Detect which cell encompasses the target text, then output its (x, y) center coordinate. 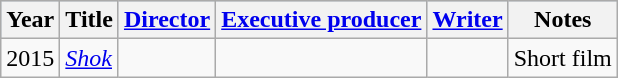
2015 (30, 58)
Short film (562, 58)
Shok (90, 58)
Title (90, 20)
Year (30, 20)
Notes (562, 20)
Writer (468, 20)
Executive producer (322, 20)
Director (166, 20)
